For the text-containing cell, return its midpoint in [X, Y] coordinate format. 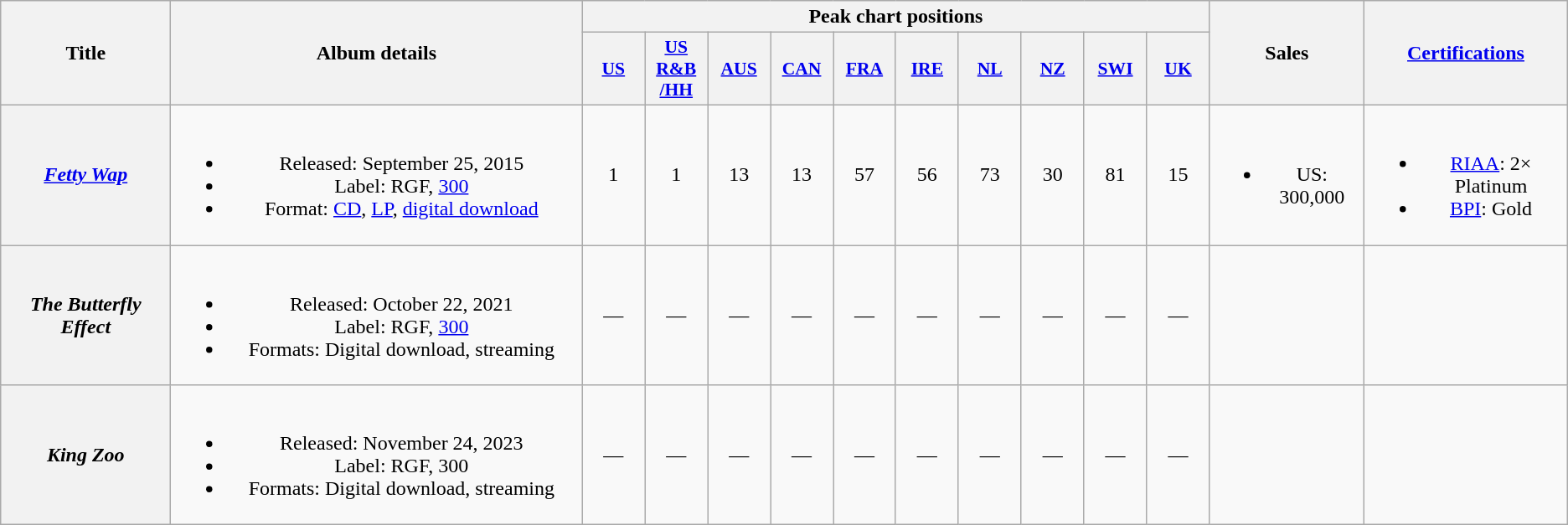
US: 300,000 [1287, 174]
IRE [926, 69]
15 [1178, 174]
NL [990, 69]
30 [1052, 174]
US [613, 69]
SWI [1116, 69]
81 [1116, 174]
Certifications [1466, 54]
FRA [864, 69]
56 [926, 174]
The Butterfly Effect [85, 315]
Released: September 25, 2015 Label: RGF, 300Format: CD, LP, digital download [377, 174]
73 [990, 174]
Fetty Wap [85, 174]
AUS [739, 69]
Peak chart positions [896, 17]
CAN [802, 69]
Released: October 22, 2021Label: RGF, 300Formats: Digital download, streaming [377, 315]
NZ [1052, 69]
Sales [1287, 54]
UK [1178, 69]
King Zoo [85, 456]
Title [85, 54]
RIAA: 2× PlatinumBPI: Gold [1466, 174]
57 [864, 174]
Released: November 24, 2023Label: RGF, 300Formats: Digital download, streaming [377, 456]
Album details [377, 54]
USR&B/HH [677, 69]
